Find where the given text appears and provide that cell's center as [X, Y] coordinate. 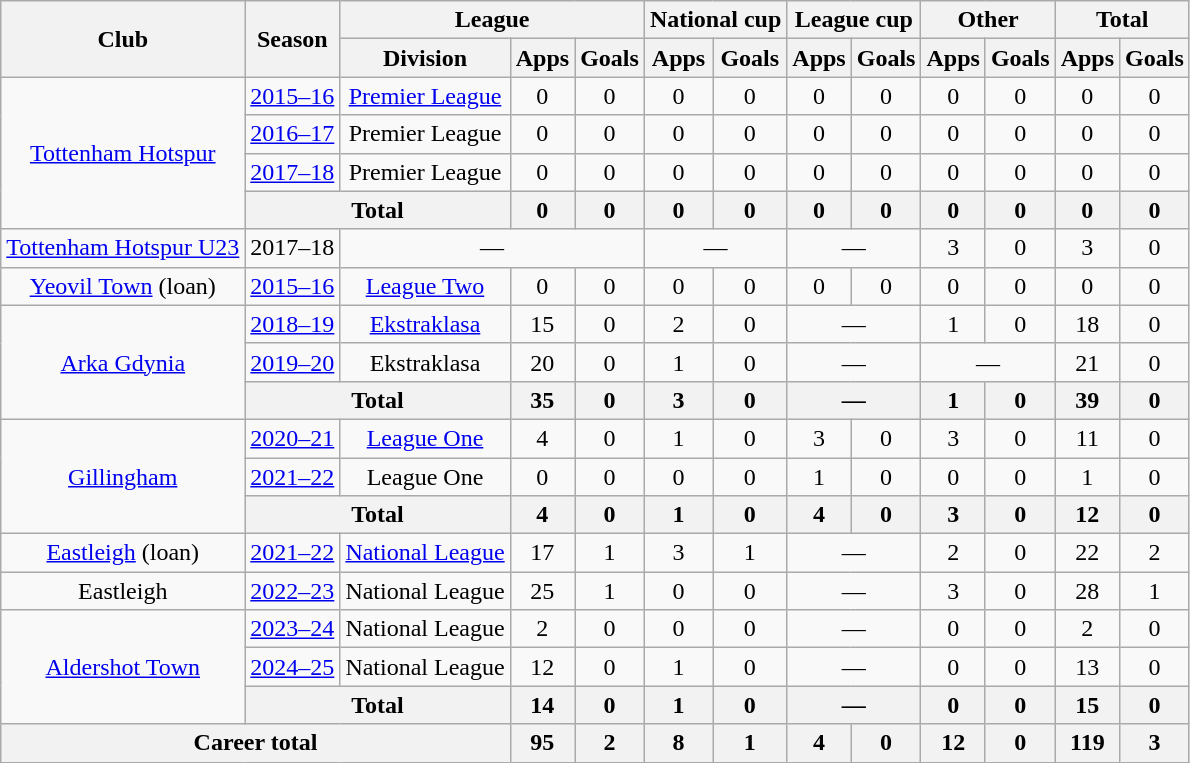
League cup [854, 20]
Tottenham Hotspur [123, 153]
2016–17 [292, 134]
League [492, 20]
2023–24 [292, 629]
League Two [425, 286]
Career total [256, 743]
22 [1087, 553]
Eastleigh [123, 591]
25 [542, 591]
18 [1087, 324]
Season [292, 39]
National cup [715, 20]
8 [678, 743]
95 [542, 743]
Division [425, 58]
2018–19 [292, 324]
13 [1087, 667]
2019–20 [292, 362]
11 [1087, 438]
28 [1087, 591]
21 [1087, 362]
17 [542, 553]
Yeovil Town (loan) [123, 286]
20 [542, 362]
Eastleigh (loan) [123, 553]
14 [542, 705]
Gillingham [123, 476]
119 [1087, 743]
Club [123, 39]
2022–23 [292, 591]
2020–21 [292, 438]
35 [542, 400]
Arka Gdynia [123, 362]
Other [988, 20]
Aldershot Town [123, 667]
Tottenham Hotspur U23 [123, 248]
2024–25 [292, 667]
39 [1087, 400]
